Return the (x, y) coordinate for the center point of the cell that contains the specified text.  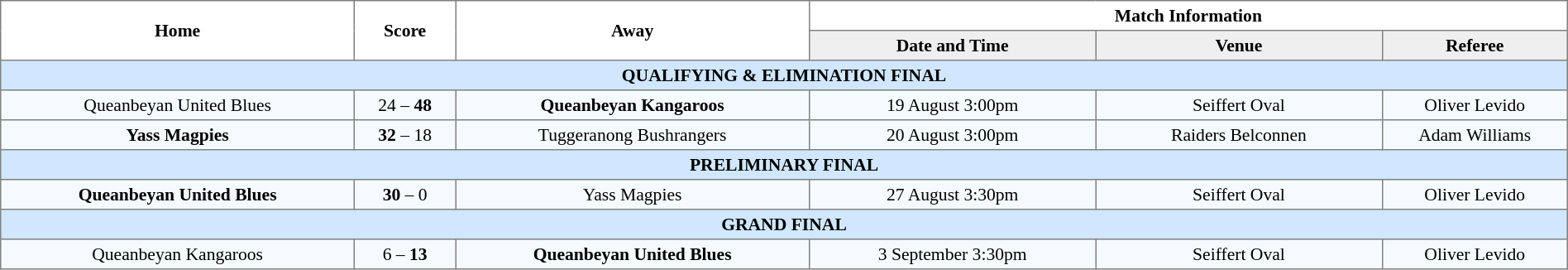
Raiders Belconnen (1239, 135)
20 August 3:00pm (953, 135)
PRELIMINARY FINAL (784, 165)
24 – 48 (405, 105)
Adam Williams (1475, 135)
30 – 0 (405, 195)
Referee (1475, 46)
19 August 3:00pm (953, 105)
Match Information (1189, 16)
QUALIFYING & ELIMINATION FINAL (784, 75)
32 – 18 (405, 135)
GRAND FINAL (784, 224)
27 August 3:30pm (953, 195)
Score (405, 31)
Away (633, 31)
Home (178, 31)
3 September 3:30pm (953, 254)
Tuggeranong Bushrangers (633, 135)
6 – 13 (405, 254)
Venue (1239, 46)
Date and Time (953, 46)
